Detect which cell encompasses the target text, then output its (x, y) center coordinate. 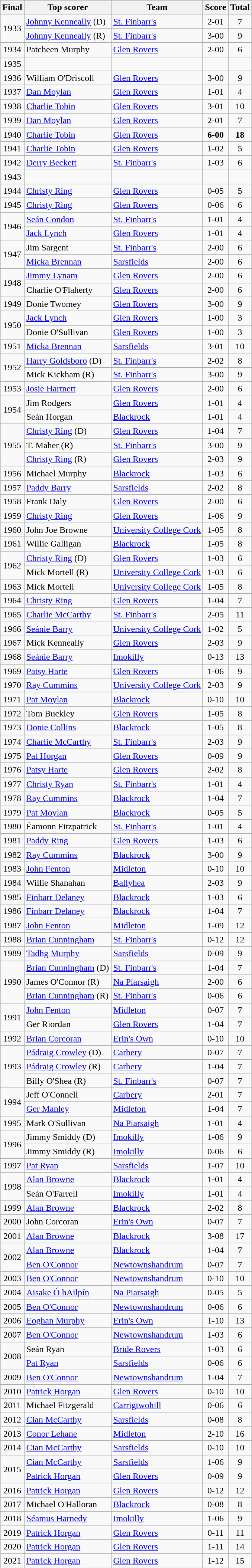
2002 (12, 1257)
Seán Ryan (68, 1349)
Mick Kenneally (68, 643)
1943 (12, 177)
Eoghan Murphy (68, 1321)
2017 (12, 1504)
1991 (12, 1017)
Top scorer (68, 7)
Bride Rovers (157, 1349)
1950 (12, 325)
1952 (12, 367)
1985 (12, 897)
Josie Hartnett (68, 388)
1955 (12, 445)
Mark O'Sullivan (68, 1123)
1979 (12, 812)
1995 (12, 1123)
1-09 (216, 925)
1945 (12, 205)
2016 (12, 1490)
1982 (12, 854)
Willie Shanahan (68, 883)
2004 (12, 1292)
Jim Sargent (68, 247)
Frank Daly (68, 502)
1967 (12, 643)
Michael O'Halloran (68, 1504)
Final (12, 7)
2000 (12, 1222)
1938 (12, 106)
Tom Buckley (68, 714)
0-11 (216, 1533)
Mick Kickham (R) (68, 374)
Séamus Harnedy (68, 1518)
Donie Twomey (68, 304)
1948 (12, 283)
Total (240, 7)
Jeff O'Connell (68, 1095)
1-07 (216, 1165)
Ger Manley (68, 1109)
Jimmy Lynam (68, 276)
Seán O'Farrell (68, 1194)
1975 (12, 756)
1999 (12, 1208)
1933 (12, 29)
James O'Connor (R) (68, 982)
Brian Cunningham (R) (68, 996)
Paddy Barry (68, 488)
T. Maher (R) (68, 445)
Billy O'Shea (R) (68, 1081)
1972 (12, 714)
1969 (12, 671)
1961 (12, 544)
1954 (12, 410)
Pádraig Crowley (D) (68, 1052)
2021 (12, 1561)
1992 (12, 1038)
Willie Galligan (68, 544)
1957 (12, 488)
Brian Cunningham (D) (68, 968)
John Joe Browne (68, 530)
1960 (12, 530)
Paddy Ring (68, 840)
2010 (12, 1391)
1989 (12, 954)
Jimmy Smiddy (D) (68, 1137)
Michael Fitzgerald (68, 1405)
1941 (12, 148)
2-10 (216, 1434)
Brian Corcoran (68, 1038)
1980 (12, 826)
Tadhg Murphy (68, 954)
Derry Beckett (68, 163)
1988 (12, 939)
1978 (12, 798)
18 (240, 134)
1974 (12, 742)
Pádraig Crowley (R) (68, 1066)
Jim Rodgers (68, 403)
1968 (12, 657)
1949 (12, 304)
Aisake Ó hAilpín (68, 1292)
Patcheen Murphy (68, 50)
Pat Horgan (68, 756)
1984 (12, 883)
Charlie O'Flaherty (68, 290)
1-12 (216, 1561)
2009 (12, 1377)
Seán Horgan (68, 417)
2003 (12, 1278)
1951 (12, 346)
1-11 (216, 1547)
1986 (12, 911)
15 (240, 1561)
Harry Goldsboro (D) (68, 360)
1990 (12, 982)
Score (216, 7)
1936 (12, 78)
John Corcoran (68, 1222)
2018 (12, 1518)
1947 (12, 255)
Christy Ring (R) (68, 459)
2-05 (216, 614)
16 (240, 1434)
1998 (12, 1187)
Conor Lehane (68, 1434)
Donie Collins (68, 728)
Éamonn Fitzpatrick (68, 826)
1934 (12, 50)
1942 (12, 163)
1939 (12, 120)
Jimmy Smiddy (R) (68, 1151)
1964 (12, 600)
1977 (12, 784)
1937 (12, 92)
2008 (12, 1356)
2013 (12, 1434)
17 (240, 1236)
1994 (12, 1102)
2019 (12, 1533)
1966 (12, 629)
1940 (12, 134)
Ger Riordan (68, 1024)
2001 (12, 1236)
2011 (12, 1405)
Ballyhea (157, 883)
Seán Condon (68, 219)
1987 (12, 925)
2014 (12, 1448)
1946 (12, 226)
2012 (12, 1420)
Christy Ryan (68, 784)
1-10 (216, 1321)
1965 (12, 614)
1970 (12, 685)
Carrigtwohill (157, 1405)
Mick Mortell (R) (68, 572)
Donie O'Sullivan (68, 332)
2015 (12, 1469)
1958 (12, 502)
2006 (12, 1321)
1993 (12, 1066)
2005 (12, 1306)
Brian Cunningham (68, 939)
1983 (12, 869)
1963 (12, 586)
1981 (12, 840)
Team (157, 7)
2007 (12, 1335)
1976 (12, 770)
1962 (12, 565)
Johnny Kenneally (D) (68, 22)
Michael Murphy (68, 473)
0-13 (216, 657)
1953 (12, 388)
6-00 (216, 134)
1996 (12, 1144)
3-08 (216, 1236)
Mick Mortell (68, 586)
14 (240, 1547)
Johnny Kenneally (R) (68, 36)
1973 (12, 728)
1959 (12, 516)
1956 (12, 473)
2020 (12, 1547)
William O'Driscoll (68, 78)
1935 (12, 64)
1971 (12, 699)
1944 (12, 191)
1997 (12, 1165)
